Find where the given text appears and provide that cell's center as (X, Y) coordinate. 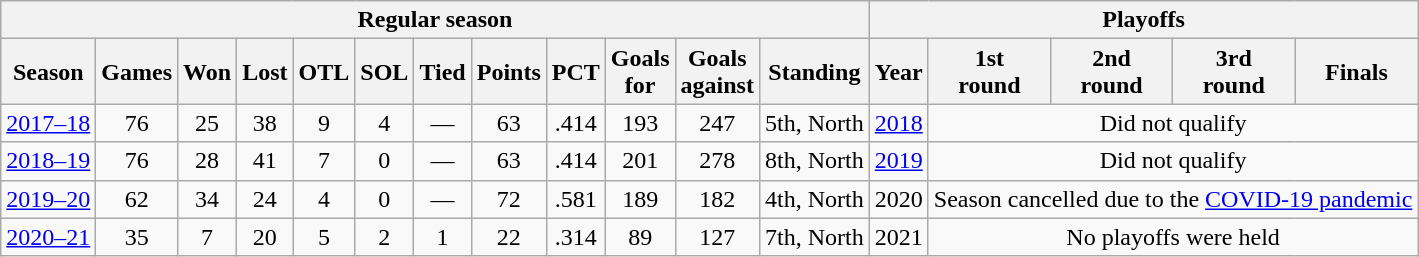
41 (265, 161)
Regular season (435, 20)
Goalsfor (640, 72)
Finals (1356, 72)
3rdround (1234, 72)
5 (324, 237)
7th, North (814, 237)
OTL (324, 72)
24 (265, 199)
PCT (576, 72)
Standing (814, 72)
Playoffs (1144, 20)
62 (137, 199)
2ndround (1111, 72)
127 (717, 237)
Games (137, 72)
Won (208, 72)
Lost (265, 72)
25 (208, 123)
20 (265, 237)
2019 (898, 161)
.314 (576, 237)
1stround (989, 72)
9 (324, 123)
Season cancelled due to the COVID-19 pandemic (1173, 199)
193 (640, 123)
72 (508, 199)
2017–18 (48, 123)
22 (508, 237)
4th, North (814, 199)
Year (898, 72)
.581 (576, 199)
Goalsagainst (717, 72)
89 (640, 237)
1 (442, 237)
2020–21 (48, 237)
38 (265, 123)
Tied (442, 72)
2021 (898, 237)
2019–20 (48, 199)
278 (717, 161)
2018–19 (48, 161)
2018 (898, 123)
5th, North (814, 123)
182 (717, 199)
8th, North (814, 161)
Season (48, 72)
No playoffs were held (1173, 237)
2020 (898, 199)
2 (384, 237)
247 (717, 123)
28 (208, 161)
35 (137, 237)
201 (640, 161)
34 (208, 199)
SOL (384, 72)
Points (508, 72)
189 (640, 199)
